Determine the [X, Y] coordinate at the center of the cell enclosing the given text.  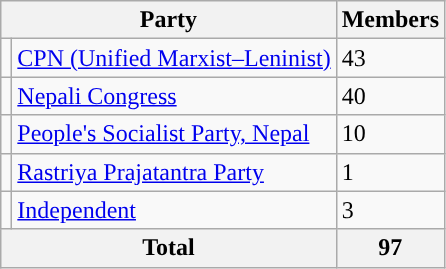
97 [390, 248]
3 [390, 210]
Nepali Congress [174, 96]
1 [390, 172]
43 [390, 58]
People's Socialist Party, Nepal [174, 134]
CPN (Unified Marxist–Leninist) [174, 58]
Rastriya Prajatantra Party [174, 172]
Independent [174, 210]
Total [168, 248]
Members [390, 20]
10 [390, 134]
40 [390, 96]
Party [168, 20]
